Provide the [x, y] coordinate of the cell's center where the given text is located.  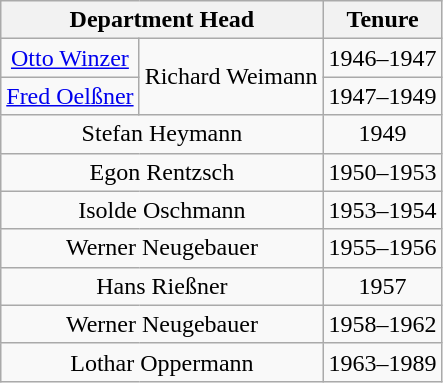
Department Head [162, 20]
1955–1956 [382, 248]
1963–1989 [382, 362]
Tenure [382, 20]
1947–1949 [382, 96]
Stefan Heymann [162, 134]
Otto Winzer [70, 58]
1953–1954 [382, 210]
1949 [382, 134]
1957 [382, 286]
Hans Rießner [162, 286]
Isolde Oschmann [162, 210]
1950–1953 [382, 172]
Fred Oelßner [70, 96]
Lothar Oppermann [162, 362]
Egon Rentzsch [162, 172]
1946–1947 [382, 58]
1958–1962 [382, 324]
Richard Weimann [231, 77]
